Return the (X, Y) coordinate for the center point of the cell that contains the specified text.  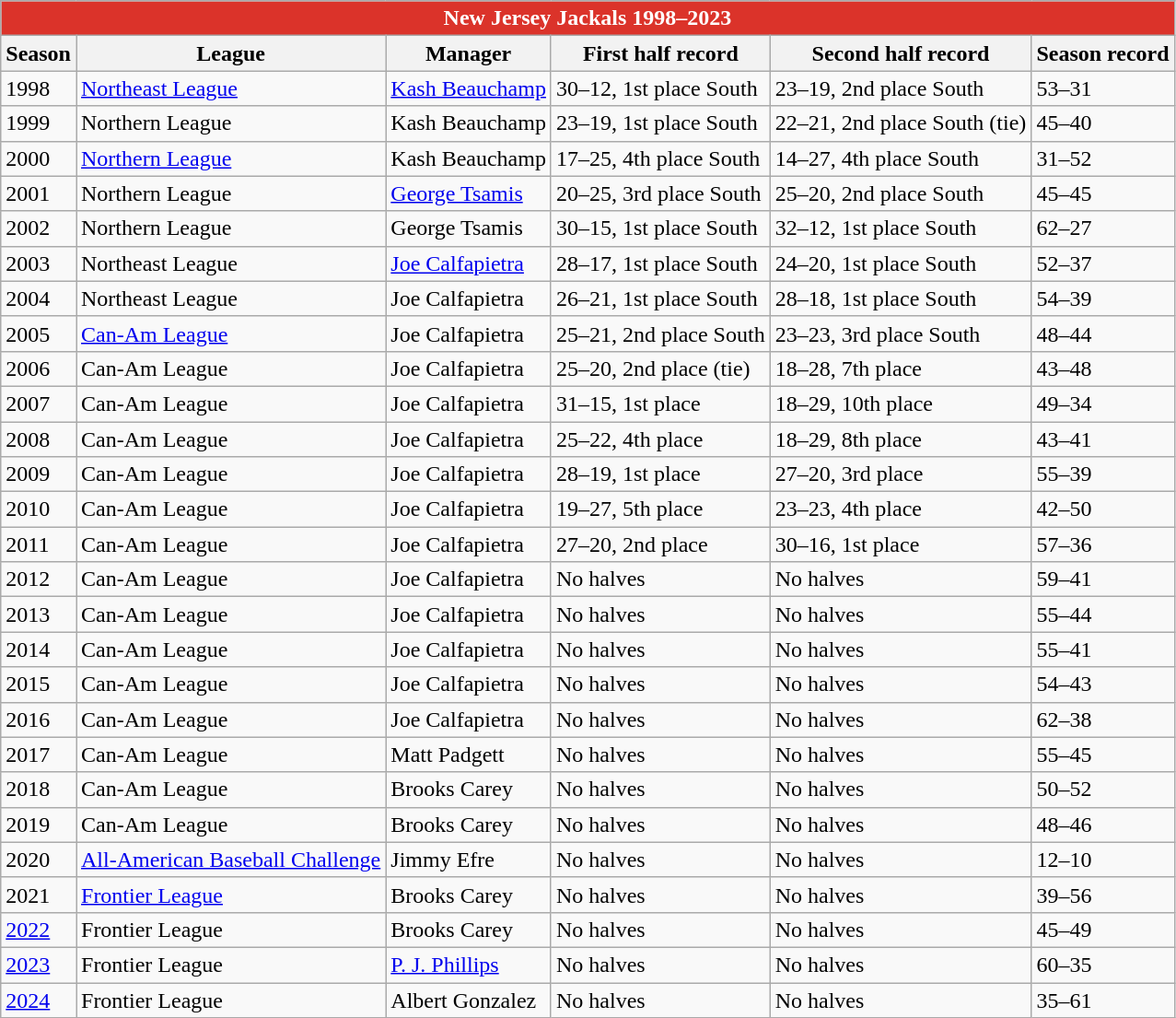
2000 (39, 158)
2017 (39, 755)
2004 (39, 298)
48–44 (1103, 333)
30–15, 1st place South (660, 228)
12–10 (1103, 860)
2008 (39, 439)
2014 (39, 649)
26–21, 1st place South (660, 298)
25–21, 2nd place South (660, 333)
54–43 (1103, 685)
25–22, 4th place (660, 439)
2022 (39, 930)
19–27, 5th place (660, 509)
50–52 (1103, 790)
League (230, 53)
45–45 (1103, 193)
Manager (469, 53)
New Jersey Jackals 1998–2023 (588, 18)
P. J. Phillips (469, 965)
62–38 (1103, 720)
48–46 (1103, 825)
2003 (39, 263)
23–23, 3rd place South (901, 333)
18–29, 8th place (901, 439)
31–52 (1103, 158)
39–56 (1103, 895)
54–39 (1103, 298)
2002 (39, 228)
2001 (39, 193)
20–25, 3rd place South (660, 193)
45–49 (1103, 930)
2005 (39, 333)
Albert Gonzalez (469, 1000)
2009 (39, 474)
2010 (39, 509)
32–12, 1st place South (901, 228)
28–19, 1st place (660, 474)
55–44 (1103, 614)
2016 (39, 720)
45–40 (1103, 123)
2021 (39, 895)
Season (39, 53)
Second half record (901, 53)
52–37 (1103, 263)
All-American Baseball Challenge (230, 860)
57–36 (1103, 544)
30–16, 1st place (901, 544)
1999 (39, 123)
49–34 (1103, 404)
Jimmy Efre (469, 860)
30–12, 1st place South (660, 88)
2020 (39, 860)
2006 (39, 369)
2015 (39, 685)
23–23, 4th place (901, 509)
27–20, 3rd place (901, 474)
14–27, 4th place South (901, 158)
2019 (39, 825)
2013 (39, 614)
Matt Padgett (469, 755)
1998 (39, 88)
55–45 (1103, 755)
23–19, 1st place South (660, 123)
24–20, 1st place South (901, 263)
28–17, 1st place South (660, 263)
2024 (39, 1000)
17–25, 4th place South (660, 158)
First half record (660, 53)
25–20, 2nd place South (901, 193)
2018 (39, 790)
35–61 (1103, 1000)
2007 (39, 404)
55–41 (1103, 649)
18–29, 10th place (901, 404)
53–31 (1103, 88)
28–18, 1st place South (901, 298)
2011 (39, 544)
25–20, 2nd place (tie) (660, 369)
43–48 (1103, 369)
43–41 (1103, 439)
62–27 (1103, 228)
2023 (39, 965)
2012 (39, 579)
18–28, 7th place (901, 369)
22–21, 2nd place South (tie) (901, 123)
23–19, 2nd place South (901, 88)
60–35 (1103, 965)
42–50 (1103, 509)
27–20, 2nd place (660, 544)
Season record (1103, 53)
31–15, 1st place (660, 404)
55–39 (1103, 474)
59–41 (1103, 579)
